Locate the cell with the specified text and output its (x, y) center coordinate. 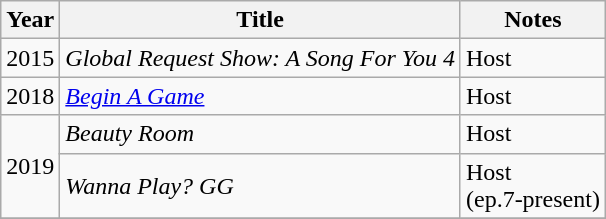
2015 (30, 58)
2019 (30, 166)
Beauty Room (260, 134)
Begin A Game (260, 96)
Title (260, 20)
2018 (30, 96)
Notes (532, 20)
Global Request Show: A Song For You 4 (260, 58)
Year (30, 20)
Wanna Play? GG (260, 186)
Host(ep.7-present) (532, 186)
